Determine the [x, y] coordinate at the center of the cell enclosing the given text.  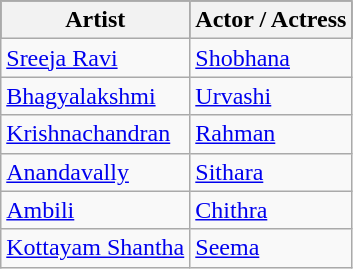
Rahman [271, 134]
Seema [271, 248]
Ambili [96, 210]
Chithra [271, 210]
Urvashi [271, 96]
Anandavally [96, 172]
Kottayam Shantha [96, 248]
Sithara [271, 172]
Shobhana [271, 58]
Sreeja Ravi [96, 58]
Krishnachandran [96, 134]
Actor / Actress [271, 20]
Bhagyalakshmi [96, 96]
Artist [96, 20]
